Capture the cell that displays the provided text and extract its [x, y] central coordinate. 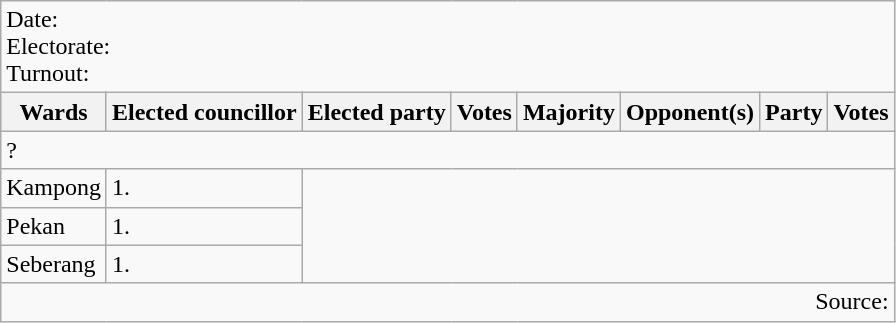
Elected party [376, 112]
Source: [448, 302]
Majority [568, 112]
Party [794, 112]
Seberang [54, 264]
Kampong [54, 188]
Pekan [54, 226]
Elected councillor [204, 112]
Wards [54, 112]
Opponent(s) [690, 112]
? [448, 150]
Date: Electorate: Turnout: [448, 47]
